Identify which cell holds the provided text, then report its (X, Y) central coordinate. 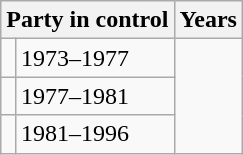
1973–1977 (94, 58)
Party in control (88, 20)
Years (208, 20)
1981–1996 (94, 134)
1977–1981 (94, 96)
